From the cell containing the given text, extract its center point as [X, Y] coordinate. 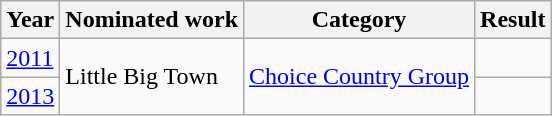
Nominated work [152, 20]
Year [30, 20]
Result [513, 20]
Category [360, 20]
Choice Country Group [360, 77]
2011 [30, 58]
2013 [30, 96]
Little Big Town [152, 77]
